Identify which cell holds the provided text, then report its [X, Y] central coordinate. 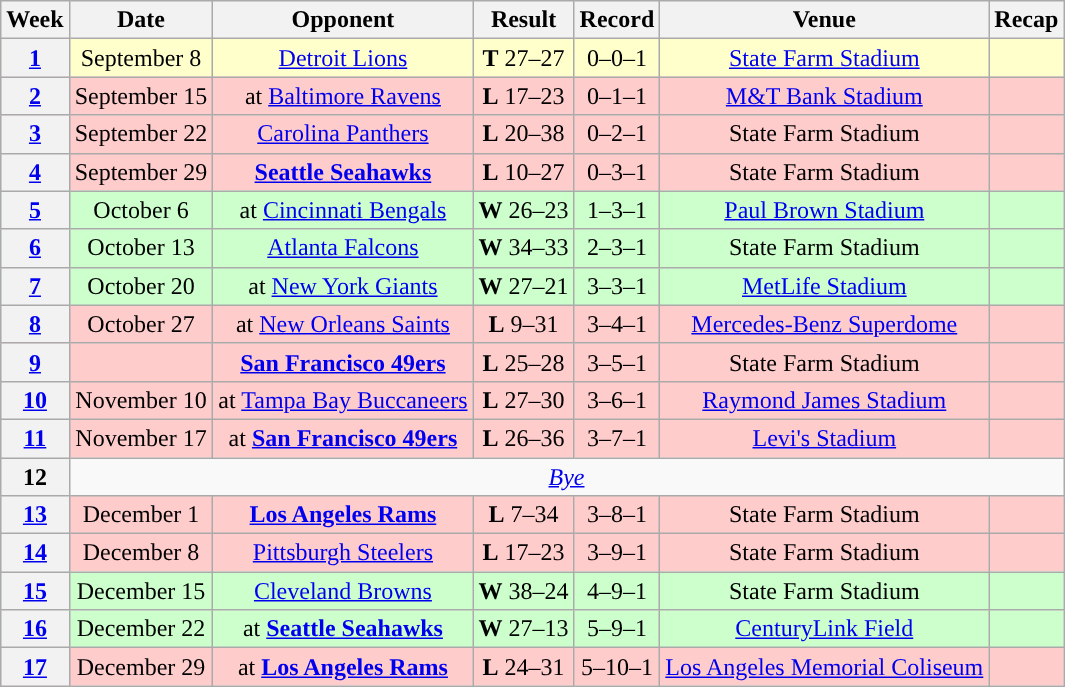
December 22 [141, 629]
3–5–1 [617, 362]
1–3–1 [617, 210]
L 7–34 [524, 515]
December 15 [141, 591]
L 10–27 [524, 172]
CenturyLink Field [824, 629]
7 [35, 286]
10 [35, 400]
2 [35, 96]
L 9–31 [524, 324]
Result [524, 20]
Recap [1026, 20]
Record [617, 20]
16 [35, 629]
Bye [566, 477]
4–9–1 [617, 591]
October 20 [141, 286]
Atlanta Falcons [343, 248]
Los Angeles Memorial Coliseum [824, 667]
MetLife Stadium [824, 286]
T 27–27 [524, 58]
San Francisco 49ers [343, 362]
9 [35, 362]
3–4–1 [617, 324]
September 8 [141, 58]
Levi's Stadium [824, 438]
14 [35, 553]
at Baltimore Ravens [343, 96]
Carolina Panthers [343, 134]
Opponent [343, 20]
L 26–36 [524, 438]
3–3–1 [617, 286]
at New Orleans Saints [343, 324]
September 15 [141, 96]
W 27–13 [524, 629]
December 8 [141, 553]
0–3–1 [617, 172]
W 26–23 [524, 210]
1 [35, 58]
2–3–1 [617, 248]
W 38–24 [524, 591]
3 [35, 134]
October 13 [141, 248]
W 34–33 [524, 248]
November 10 [141, 400]
September 22 [141, 134]
at Cincinnati Bengals [343, 210]
October 27 [141, 324]
November 17 [141, 438]
Los Angeles Rams [343, 515]
3–8–1 [617, 515]
at Seattle Seahawks [343, 629]
October 6 [141, 210]
Seattle Seahawks [343, 172]
0–1–1 [617, 96]
at San Francisco 49ers [343, 438]
at Tampa Bay Buccaneers [343, 400]
11 [35, 438]
Date [141, 20]
M&T Bank Stadium [824, 96]
17 [35, 667]
Raymond James Stadium [824, 400]
0–2–1 [617, 134]
Cleveland Browns [343, 591]
13 [35, 515]
L 24–31 [524, 667]
L 25–28 [524, 362]
Mercedes-Benz Superdome [824, 324]
L 27–30 [524, 400]
3–7–1 [617, 438]
3–9–1 [617, 553]
12 [35, 477]
at New York Giants [343, 286]
Week [35, 20]
at Los Angeles Rams [343, 667]
4 [35, 172]
6 [35, 248]
5–10–1 [617, 667]
December 1 [141, 515]
Detroit Lions [343, 58]
3–6–1 [617, 400]
L 20–38 [524, 134]
Pittsburgh Steelers [343, 553]
15 [35, 591]
December 29 [141, 667]
September 29 [141, 172]
0–0–1 [617, 58]
Paul Brown Stadium [824, 210]
W 27–21 [524, 286]
8 [35, 324]
Venue [824, 20]
5–9–1 [617, 629]
5 [35, 210]
